Locate the cell with the specified text and output its (x, y) center coordinate. 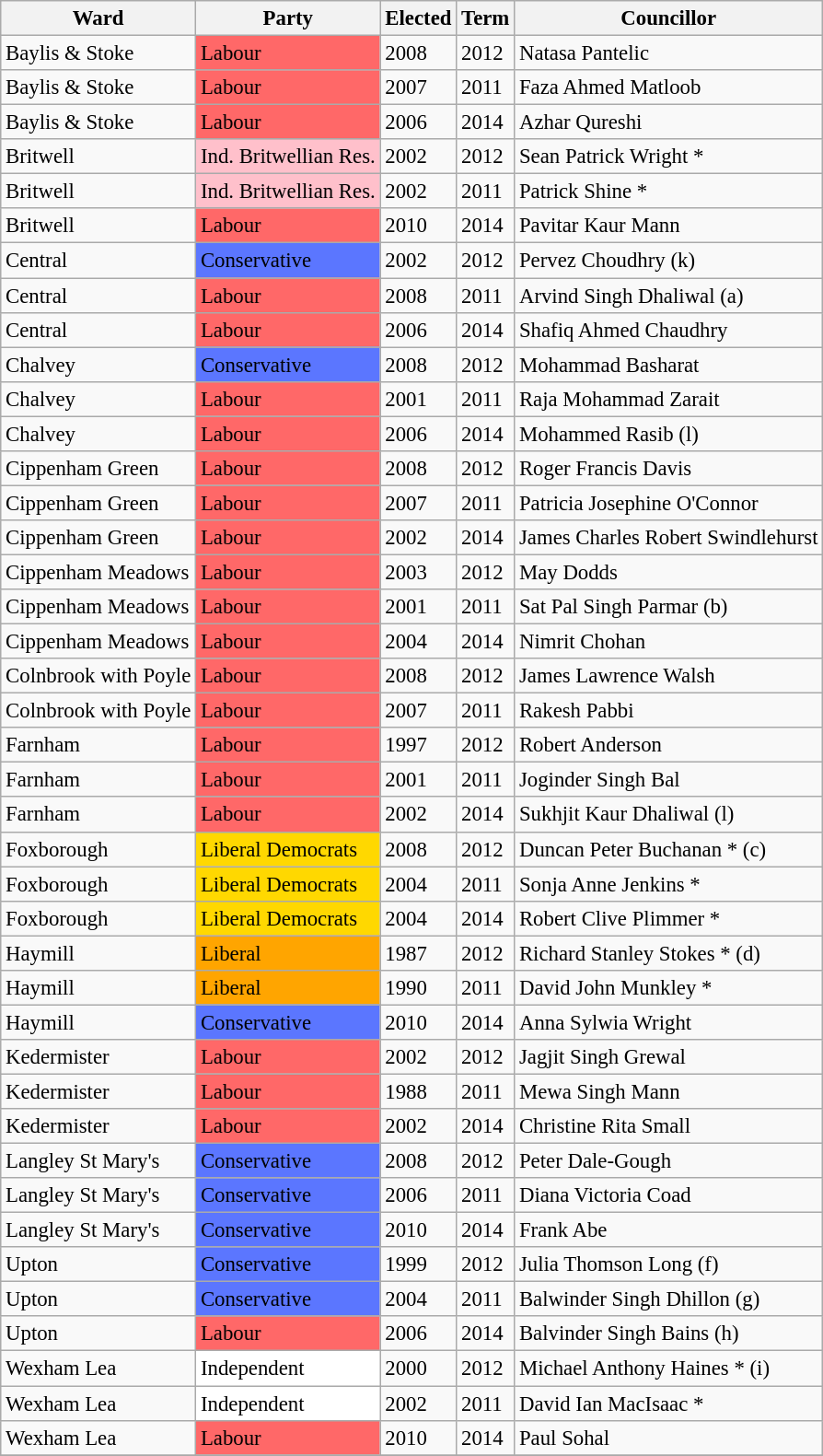
Pavitar Kaur Mann (668, 226)
Mewa Singh Mann (668, 1091)
1990 (418, 988)
Christine Rita Small (668, 1126)
Faza Ahmed Matloob (668, 87)
1988 (418, 1091)
1987 (418, 953)
Term (486, 18)
Sean Patrick Wright * (668, 157)
Paul Sohal (668, 1438)
1999 (418, 1264)
James Lawrence Walsh (668, 676)
2003 (418, 572)
Mohammad Basharat (668, 365)
Michael Anthony Haines * (i) (668, 1369)
Patricia Josephine O'Connor (668, 503)
Anna Sylwia Wright (668, 1022)
Robert Anderson (668, 745)
Councillor (668, 18)
David Ian MacIsaac * (668, 1404)
Roger Francis Davis (668, 469)
Robert Clive Plimmer * (668, 918)
2000 (418, 1369)
Sonja Anne Jenkins * (668, 884)
May Dodds (668, 572)
Party (288, 18)
David John Munkley * (668, 988)
Frank Abe (668, 1230)
Balvinder Singh Bains (h) (668, 1334)
1997 (418, 745)
Duncan Peter Buchanan * (c) (668, 849)
Natasa Pantelic (668, 53)
Elected (418, 18)
Patrick Shine * (668, 192)
Rakesh Pabbi (668, 711)
Shafiq Ahmed Chaudhry (668, 330)
Jagjit Singh Grewal (668, 1057)
Arvind Singh Dhaliwal (a) (668, 296)
Julia Thomson Long (f) (668, 1264)
Nimrit Chohan (668, 642)
Ward (99, 18)
Sukhjit Kaur Dhaliwal (l) (668, 815)
Diana Victoria Coad (668, 1195)
Joginder Singh Bal (668, 780)
Balwinder Singh Dhillon (g) (668, 1299)
Peter Dale-Gough (668, 1161)
James Charles Robert Swindlehurst (668, 538)
Pervez Choudhry (k) (668, 261)
Raja Mohammad Zarait (668, 399)
Sat Pal Singh Parmar (b) (668, 607)
Richard Stanley Stokes * (d) (668, 953)
Azhar Qureshi (668, 122)
Mohammed Rasib (l) (668, 434)
